Output the [X, Y] coordinate of the center of the cell containing the given text.  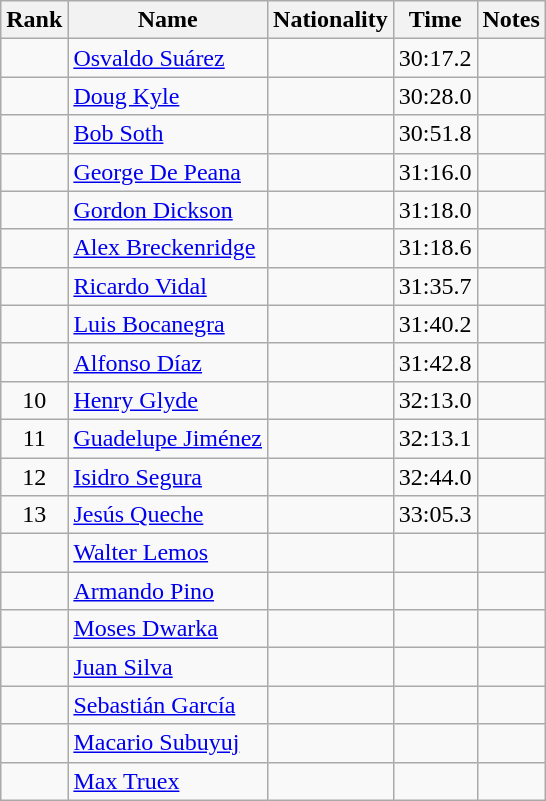
12 [34, 477]
31:42.8 [435, 362]
31:18.6 [435, 248]
11 [34, 438]
Doug Kyle [168, 96]
Osvaldo Suárez [168, 58]
Ricardo Vidal [168, 286]
31:35.7 [435, 286]
Juan Silva [168, 667]
30:51.8 [435, 134]
George De Peana [168, 172]
32:13.1 [435, 438]
33:05.3 [435, 515]
Alfonso Díaz [168, 362]
Henry Glyde [168, 400]
13 [34, 515]
32:13.0 [435, 400]
31:40.2 [435, 324]
Max Truex [168, 781]
Walter Lemos [168, 553]
Guadelupe Jiménez [168, 438]
Bob Soth [168, 134]
Luis Bocanegra [168, 324]
Notes [511, 20]
30:28.0 [435, 96]
Armando Pino [168, 591]
Jesús Queche [168, 515]
Gordon Dickson [168, 210]
Isidro Segura [168, 477]
32:44.0 [435, 477]
31:16.0 [435, 172]
Name [168, 20]
Rank [34, 20]
Macario Subuyuj [168, 743]
Nationality [331, 20]
31:18.0 [435, 210]
10 [34, 400]
Time [435, 20]
30:17.2 [435, 58]
Alex Breckenridge [168, 248]
Sebastián García [168, 705]
Moses Dwarka [168, 629]
